For the text-containing cell, return its midpoint in (x, y) coordinate format. 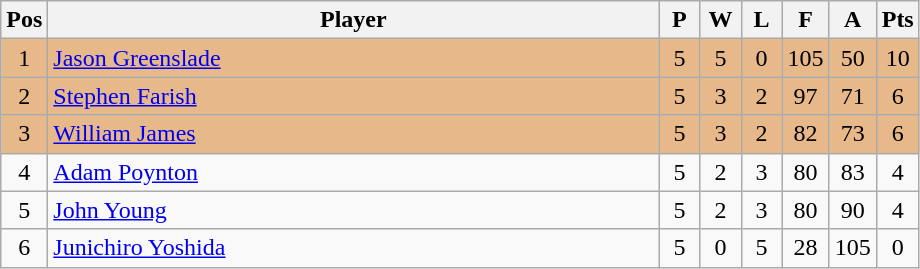
Adam Poynton (354, 172)
90 (852, 210)
83 (852, 172)
John Young (354, 210)
Stephen Farish (354, 96)
Jason Greenslade (354, 58)
1 (24, 58)
A (852, 20)
97 (806, 96)
L (762, 20)
Pts (898, 20)
Junichiro Yoshida (354, 248)
50 (852, 58)
10 (898, 58)
William James (354, 134)
W (720, 20)
F (806, 20)
P (680, 20)
28 (806, 248)
82 (806, 134)
73 (852, 134)
Player (354, 20)
71 (852, 96)
Pos (24, 20)
